Detect which cell encompasses the target text, then output its (x, y) center coordinate. 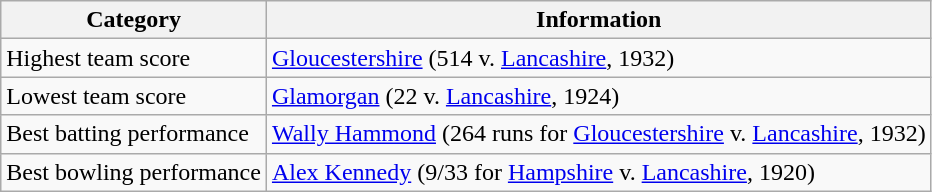
Highest team score (134, 58)
Gloucestershire (514 v. Lancashire, 1932) (598, 58)
Category (134, 20)
Wally Hammond (264 runs for Gloucestershire v. Lancashire, 1932) (598, 134)
Alex Kennedy (9/33 for Hampshire v. Lancashire, 1920) (598, 172)
Lowest team score (134, 96)
Best bowling performance (134, 172)
Information (598, 20)
Best batting performance (134, 134)
Glamorgan (22 v. Lancashire, 1924) (598, 96)
